Return the (X, Y) coordinate for the center point of the cell that contains the specified text.  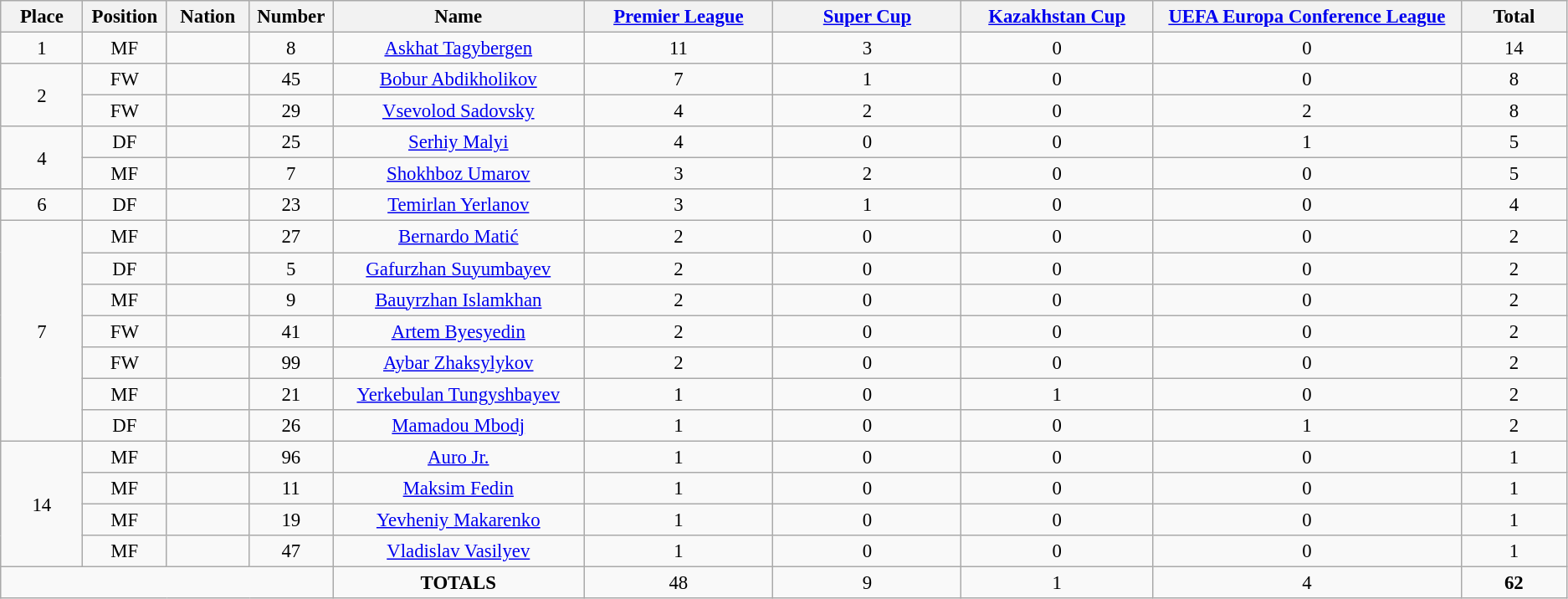
Auro Jr. (459, 457)
6 (42, 205)
99 (291, 362)
19 (291, 520)
Premier League (679, 17)
Position (125, 17)
TOTALS (459, 583)
21 (291, 394)
Serhiy Malyi (459, 142)
Number (291, 17)
Place (42, 17)
Kazakhstan Cup (1058, 17)
45 (291, 79)
Bernardo Matić (459, 237)
Nation (208, 17)
25 (291, 142)
62 (1514, 583)
96 (291, 457)
Yevheniy Makarenko (459, 520)
Askhat Tagybergen (459, 49)
41 (291, 331)
Temirlan Yerlanov (459, 205)
29 (291, 111)
Vladislav Vasilyev (459, 551)
Aybar Zhaksylykov (459, 362)
Gafurzhan Suyumbayev (459, 269)
26 (291, 426)
47 (291, 551)
Maksim Fedin (459, 489)
48 (679, 583)
Mamadou Mbodj (459, 426)
Bauyrzhan Islamkhan (459, 299)
Super Cup (867, 17)
Artem Byesyedin (459, 331)
Shokhboz Umarov (459, 174)
UEFA Europa Conference League (1307, 17)
Vsevolod Sadovsky (459, 111)
27 (291, 237)
Name (459, 17)
23 (291, 205)
Yerkebulan Tungyshbayev (459, 394)
Bobur Abdikholikov (459, 79)
Total (1514, 17)
